Return the (x, y) coordinate for the center point of the cell that contains the specified text.  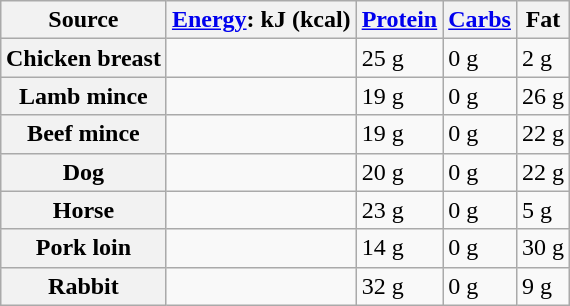
2 g (542, 58)
Chicken breast (83, 58)
25 g (400, 58)
Energy: kJ (kcal) (261, 20)
Fat (542, 20)
Source (83, 20)
Rabbit (83, 286)
23 g (400, 210)
Dog (83, 172)
26 g (542, 96)
14 g (400, 248)
9 g (542, 286)
Horse (83, 210)
Beef mince (83, 134)
32 g (400, 286)
Protein (400, 20)
20 g (400, 172)
Carbs (480, 20)
Lamb mince (83, 96)
30 g (542, 248)
5 g (542, 210)
Pork loin (83, 248)
